Extract the (x, y) coordinate from the center of the cell holding the provided text.  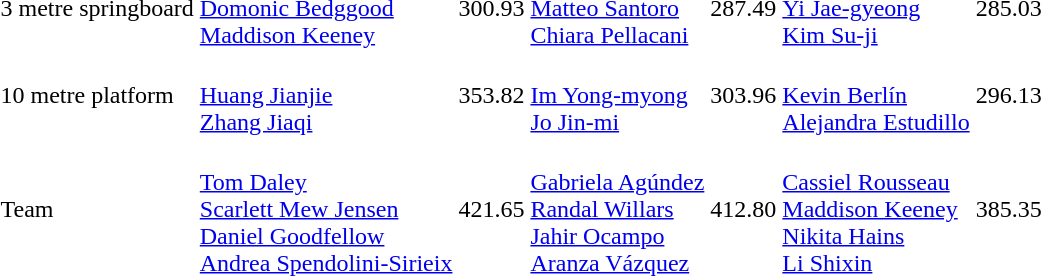
Im Yong-myongJo Jin-mi (618, 95)
303.96 (744, 95)
Kevin BerlínAlejandra Estudillo (876, 95)
Huang JianjieZhang Jiaqi (326, 95)
353.82 (492, 95)
